Output the [x, y] coordinate of the center of the cell containing the given text.  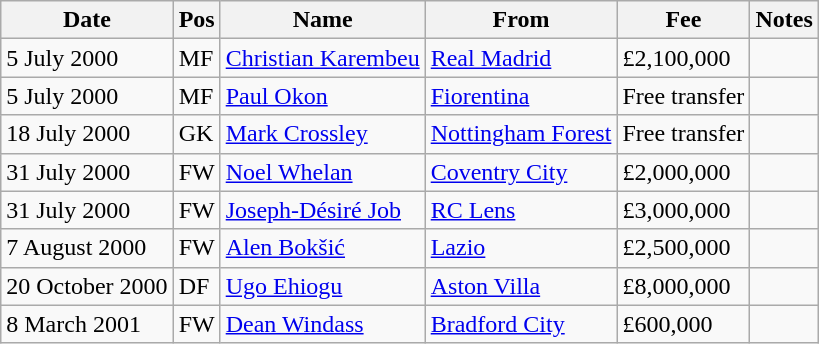
Notes [784, 20]
Date [87, 20]
Noel Whelan [322, 172]
From [521, 20]
Christian Karembeu [322, 58]
£2,100,000 [684, 58]
Real Madrid [521, 58]
Pos [196, 20]
Alen Bokšić [322, 248]
Coventry City [521, 172]
7 August 2000 [87, 248]
18 July 2000 [87, 134]
£3,000,000 [684, 210]
Lazio [521, 248]
DF [196, 286]
GK [196, 134]
Fee [684, 20]
RC Lens [521, 210]
Paul Okon [322, 96]
Joseph-Désiré Job [322, 210]
Aston Villa [521, 286]
20 October 2000 [87, 286]
Ugo Ehiogu [322, 286]
Fiorentina [521, 96]
Bradford City [521, 324]
£600,000 [684, 324]
£2,000,000 [684, 172]
Name [322, 20]
£8,000,000 [684, 286]
8 March 2001 [87, 324]
Mark Crossley [322, 134]
£2,500,000 [684, 248]
Dean Windass [322, 324]
Nottingham Forest [521, 134]
